Search for the cell housing the specified text and yield its [X, Y] center coordinate. 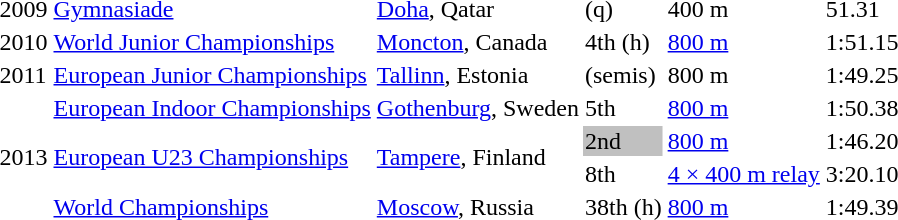
2nd [623, 141]
5th [623, 108]
4th (h) [623, 42]
8th [623, 174]
Moncton, Canada [478, 42]
European Indoor Championships [212, 108]
4 × 400 m relay [744, 174]
World Junior Championships [212, 42]
Tallinn, Estonia [478, 75]
Gothenburg, Sweden [478, 108]
European Junior Championships [212, 75]
European U23 Championships [212, 158]
Tampere, Finland [478, 158]
(semis) [623, 75]
